Capture the cell that displays the provided text and extract its [X, Y] central coordinate. 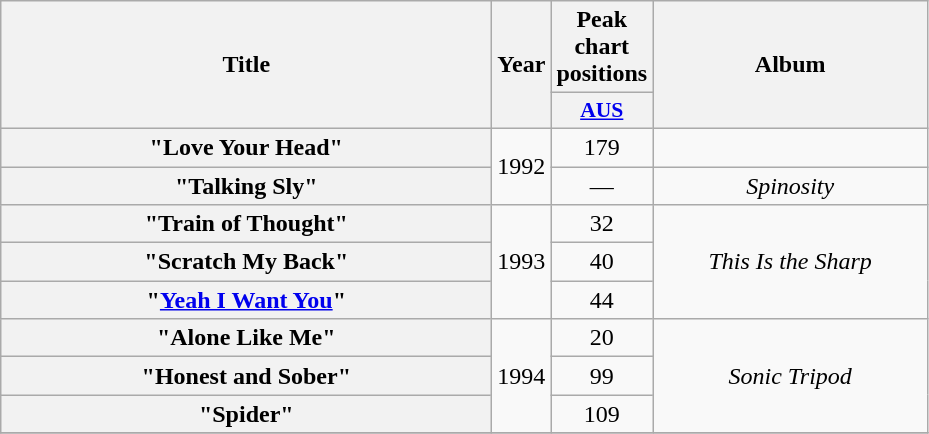
Spinosity [790, 185]
Album [790, 65]
Sonic Tripod [790, 376]
1993 [522, 262]
1992 [522, 166]
"Yeah I Want You" [246, 300]
"Spider" [246, 414]
99 [602, 376]
This Is the Sharp [790, 262]
"Talking Sly" [246, 185]
20 [602, 338]
Peak chart positions [602, 47]
179 [602, 147]
"Train of Thought" [246, 224]
— [602, 185]
40 [602, 262]
109 [602, 414]
AUS [602, 111]
"Honest and Sober" [246, 376]
Year [522, 65]
Title [246, 65]
"Scratch My Back" [246, 262]
"Alone Like Me" [246, 338]
32 [602, 224]
"Love Your Head" [246, 147]
1994 [522, 376]
44 [602, 300]
